Locate the cell with the specified text and output its [x, y] center coordinate. 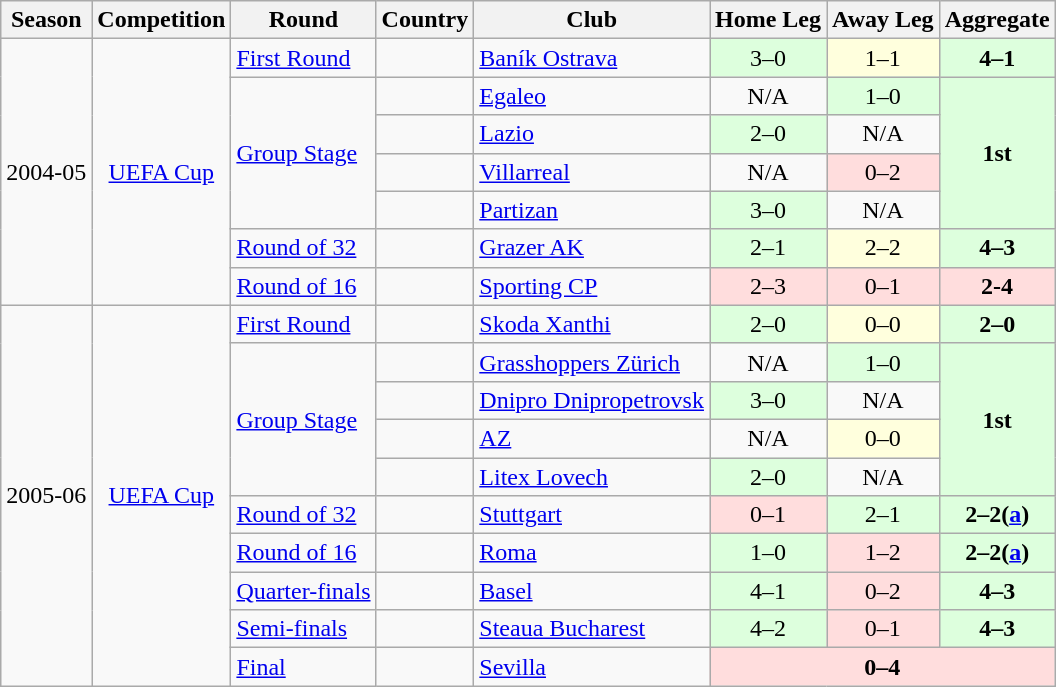
Club [592, 20]
Sporting CP [592, 286]
Litex Lovech [592, 477]
Stuttgart [592, 515]
2–2 [884, 248]
Round [304, 20]
Baník Ostrava [592, 58]
2–3 [768, 286]
2004-05 [46, 172]
Dnipro Dnipropetrovsk [592, 400]
Lazio [592, 134]
Competition [162, 20]
Final [304, 667]
Quarter-finals [304, 591]
2005-06 [46, 496]
Season [46, 20]
Aggregate [997, 20]
2-4 [997, 286]
Basel [592, 591]
Steaua Bucharest [592, 629]
Grazer AK [592, 248]
Home Leg [768, 20]
AZ [592, 438]
Sevilla [592, 667]
Skoda Xanthi [592, 324]
Semi-finals [304, 629]
Partizan [592, 210]
4–2 [768, 629]
Grasshoppers Zürich [592, 362]
Country [425, 20]
Roma [592, 553]
Villarreal [592, 172]
1–2 [884, 553]
1–1 [884, 58]
Egaleo [592, 96]
Away Leg [884, 20]
0–4 [883, 667]
